Search for the cell housing the specified text and yield its [X, Y] center coordinate. 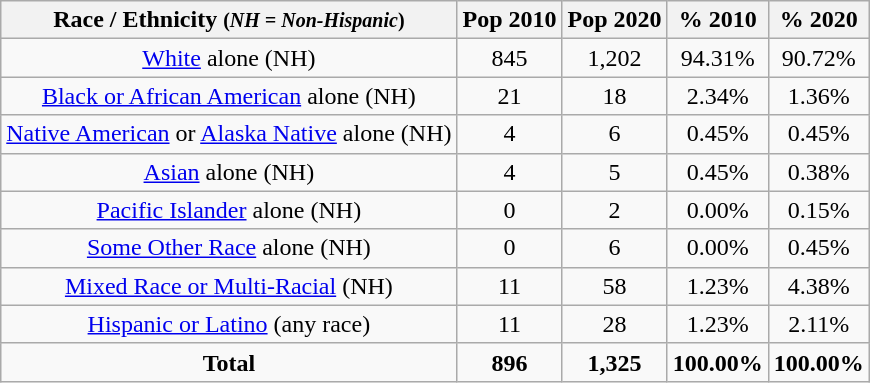
21 [510, 96]
Pop 2010 [510, 20]
2.34% [718, 96]
2 [614, 210]
28 [614, 324]
896 [510, 362]
% 2020 [818, 20]
Black or African American alone (NH) [229, 96]
90.72% [818, 58]
0.15% [818, 210]
5 [614, 172]
0.38% [818, 172]
4.38% [818, 286]
1,202 [614, 58]
Race / Ethnicity (NH = Non-Hispanic) [229, 20]
White alone (NH) [229, 58]
Pop 2020 [614, 20]
Hispanic or Latino (any race) [229, 324]
Some Other Race alone (NH) [229, 248]
% 2010 [718, 20]
Native American or Alaska Native alone (NH) [229, 134]
1,325 [614, 362]
18 [614, 96]
94.31% [718, 58]
1.36% [818, 96]
Pacific Islander alone (NH) [229, 210]
2.11% [818, 324]
845 [510, 58]
58 [614, 286]
Mixed Race or Multi-Racial (NH) [229, 286]
Asian alone (NH) [229, 172]
Total [229, 362]
